Identify which cell holds the provided text, then report its (X, Y) central coordinate. 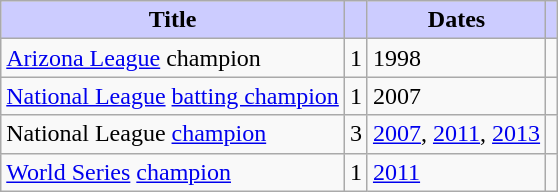
2011 (456, 172)
1998 (456, 58)
Dates (456, 20)
2007, 2011, 2013 (456, 134)
National League champion (173, 134)
Title (173, 20)
World Series champion (173, 172)
3 (356, 134)
Arizona League champion (173, 58)
National League batting champion (173, 96)
2007 (456, 96)
